Locate the cell with the specified text and output its [X, Y] center coordinate. 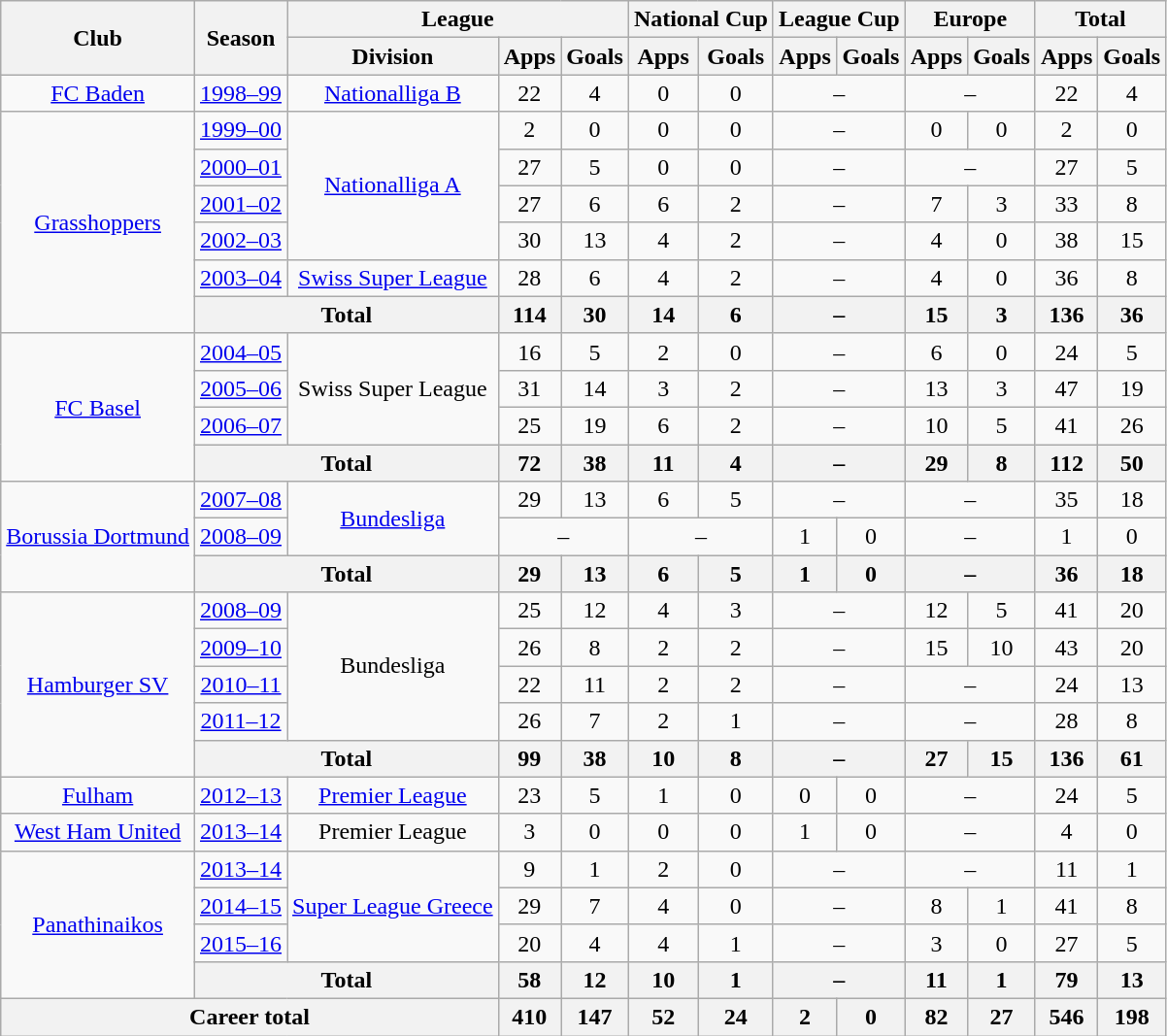
99 [529, 758]
47 [1066, 388]
2001–02 [241, 204]
112 [1066, 463]
League [458, 19]
35 [1066, 500]
147 [595, 1017]
Grasshoppers [98, 222]
31 [529, 388]
1999–00 [241, 130]
National Cup [701, 19]
546 [1066, 1017]
2007–08 [241, 500]
2005–06 [241, 388]
2014–15 [241, 906]
Hamburger SV [98, 685]
Super League Greece [393, 906]
61 [1132, 758]
410 [529, 1017]
82 [936, 1017]
League Cup [839, 19]
1998–99 [241, 93]
2004–05 [241, 351]
2009–10 [241, 648]
Fulham [98, 795]
2002–03 [241, 241]
9 [529, 869]
2011–12 [241, 721]
Borussia Dortmund [98, 537]
FC Baden [98, 93]
72 [529, 463]
50 [1132, 463]
2006–07 [241, 425]
Nationalliga B [393, 93]
33 [1066, 204]
2010–11 [241, 685]
FC Basel [98, 407]
52 [663, 1017]
Season [241, 38]
Panathinaikos [98, 924]
2015–16 [241, 943]
198 [1132, 1017]
West Ham United [98, 832]
2003–04 [241, 278]
2012–13 [241, 795]
16 [529, 351]
Division [393, 56]
43 [1066, 648]
Career total [250, 1017]
2000–01 [241, 167]
114 [529, 315]
58 [529, 980]
Club [98, 38]
79 [1066, 980]
Europe [970, 19]
Nationalliga A [393, 185]
23 [529, 795]
